Scan for the cell matching the given text and deliver its (x, y) coordinate at center. 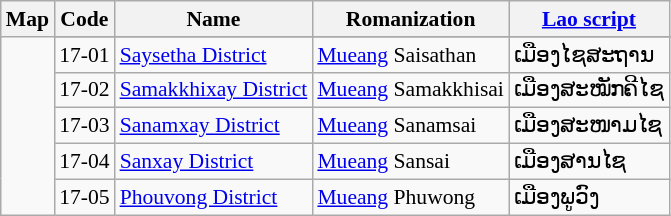
17-02 (84, 90)
ເມືອງສານໄຊ (589, 162)
17-03 (84, 126)
ເມືອງພູວົງ (589, 197)
Mueang Sansai (410, 162)
Phouvong District (214, 197)
Mueang Sanamsai (410, 126)
ເມືອງສະໜາມໄຊ (589, 126)
Mueang Samakkhisai (410, 90)
ເມືອງສະໝັກຄີໄຊ (589, 90)
Name (214, 19)
Lao script (589, 19)
Mueang Saisathan (410, 55)
Code (84, 19)
17-04 (84, 162)
Sanxay District (214, 162)
Samakkhixay District (214, 90)
Sanamxay District (214, 126)
Saysetha District (214, 55)
17-05 (84, 197)
17-01 (84, 55)
Mueang Phuwong (410, 197)
ເມືອງໄຊສະຖານ (589, 55)
Romanization (410, 19)
Map (28, 19)
